Extract the [X, Y] coordinate from the center of the cell holding the provided text.  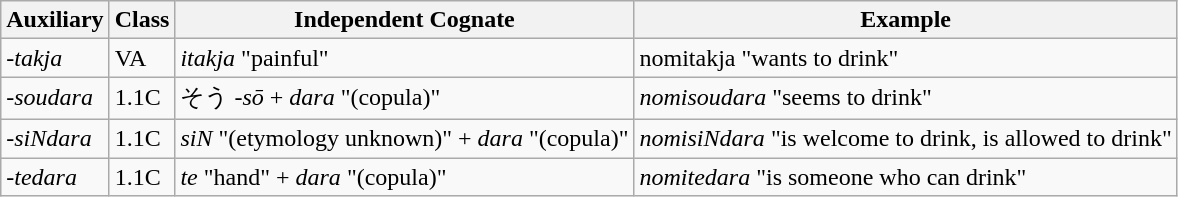
nomisiNdara "is welcome to drink, is allowed to drink" [906, 138]
-soudara [55, 98]
Class [142, 20]
Independent Cognate [404, 20]
-takja [55, 58]
nomitakja "wants to drink" [906, 58]
VA [142, 58]
nomitedara "is someone who can drink" [906, 177]
siN "(etymology unknown)" + dara "(copula)" [404, 138]
-tedara [55, 177]
itakja "painful" [404, 58]
Example [906, 20]
te "hand" + dara "(copula)" [404, 177]
nomisoudara "seems to drink" [906, 98]
そう -sō + dara "(copula)" [404, 98]
Auxiliary [55, 20]
-siNdara [55, 138]
